For the text-containing cell, return its midpoint in (x, y) coordinate format. 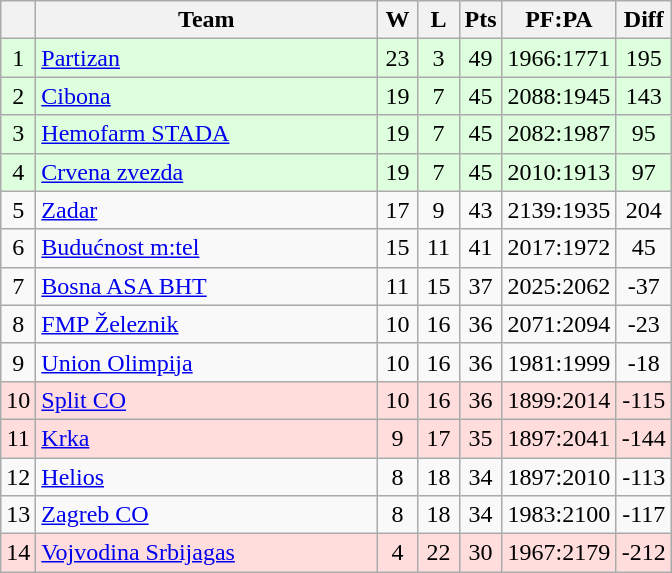
Budućnost m:tel (206, 248)
Partizan (206, 58)
49 (480, 58)
-37 (644, 286)
-23 (644, 324)
W (398, 20)
Helios (206, 477)
1983:2100 (559, 515)
2025:2062 (559, 286)
1966:1771 (559, 58)
13 (18, 515)
Zadar (206, 210)
Vojvodina Srbijagas (206, 553)
22 (438, 553)
2082:1987 (559, 134)
PF:PA (559, 20)
FMP Železnik (206, 324)
2010:1913 (559, 172)
2071:2094 (559, 324)
35 (480, 438)
Zagreb CO (206, 515)
204 (644, 210)
Split CO (206, 400)
2017:1972 (559, 248)
23 (398, 58)
30 (480, 553)
Diff (644, 20)
1981:1999 (559, 362)
Cibona (206, 96)
-115 (644, 400)
41 (480, 248)
Bosna ASA BHT (206, 286)
1897:2010 (559, 477)
-212 (644, 553)
-117 (644, 515)
Krka (206, 438)
Team (206, 20)
2139:1935 (559, 210)
L (438, 20)
12 (18, 477)
Crvena zvezda (206, 172)
2088:1945 (559, 96)
5 (18, 210)
-18 (644, 362)
97 (644, 172)
1899:2014 (559, 400)
-144 (644, 438)
Union Olimpija (206, 362)
95 (644, 134)
Pts (480, 20)
14 (18, 553)
2 (18, 96)
1 (18, 58)
43 (480, 210)
6 (18, 248)
37 (480, 286)
-113 (644, 477)
Hemofarm STADA (206, 134)
143 (644, 96)
1897:2041 (559, 438)
195 (644, 58)
1967:2179 (559, 553)
